Identify which cell holds the provided text, then report its [x, y] central coordinate. 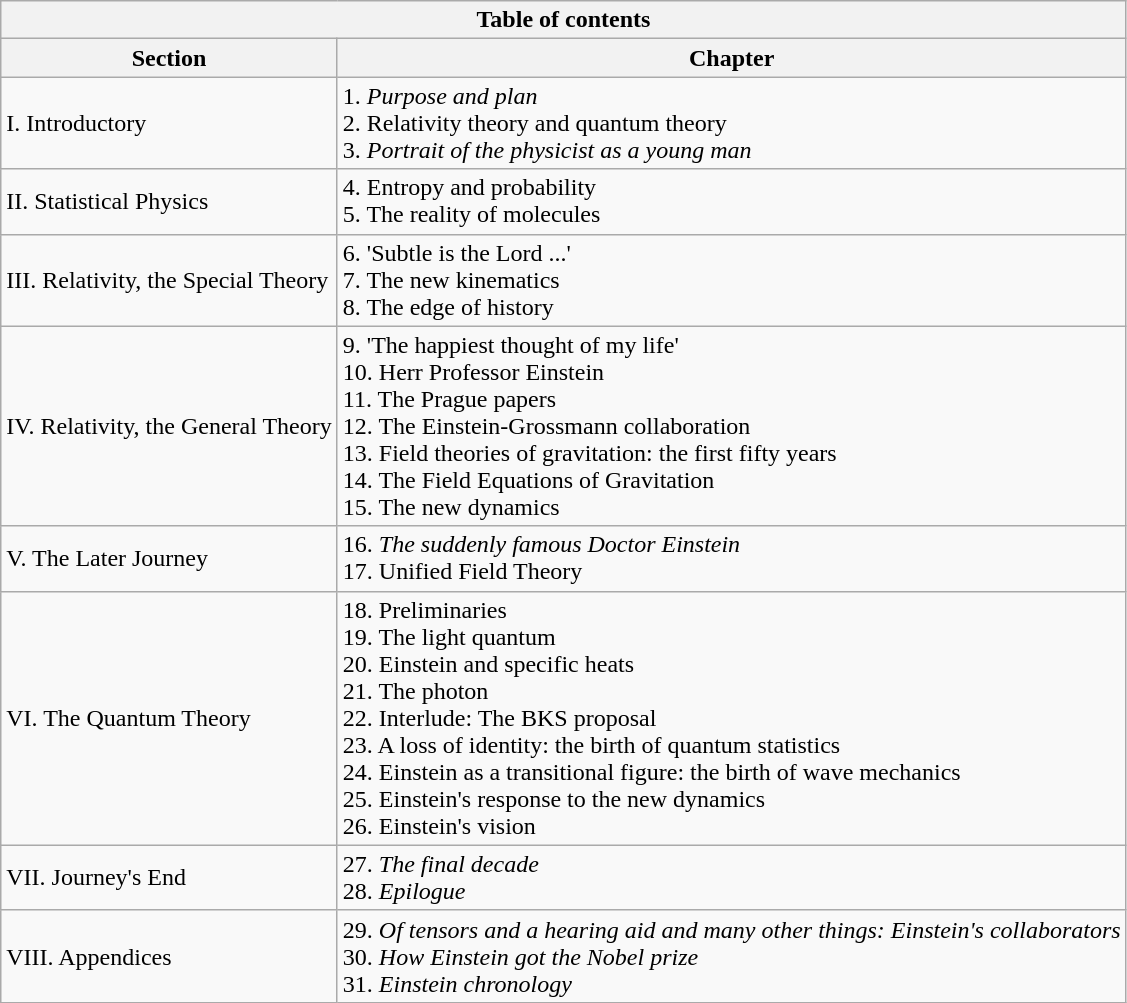
Chapter [732, 58]
VI. The Quantum Theory [170, 718]
6. 'Subtle is the Lord ...'7. The new kinematics8. The edge of history [732, 280]
VII. Journey's End [170, 878]
I. Introductory [170, 123]
4. Entropy and probability5. The reality of molecules [732, 202]
16. The suddenly famous Doctor Einstein17. Unified Field Theory [732, 558]
III. Relativity, the Special Theory [170, 280]
V. The Later Journey [170, 558]
1. Purpose and plan2. Relativity theory and quantum theory3. Portrait of the physicist as a young man [732, 123]
Section [170, 58]
29. Of tensors and a hearing aid and many other things: Einstein's collaborators30. How Einstein got the Nobel prize31. Einstein chronology [732, 956]
27. The final decade28. Epilogue [732, 878]
IV. Relativity, the General Theory [170, 426]
Table of contents [564, 20]
VIII. Appendices [170, 956]
II. Statistical Physics [170, 202]
